Output the (x, y) coordinate of the center of the cell containing the given text.  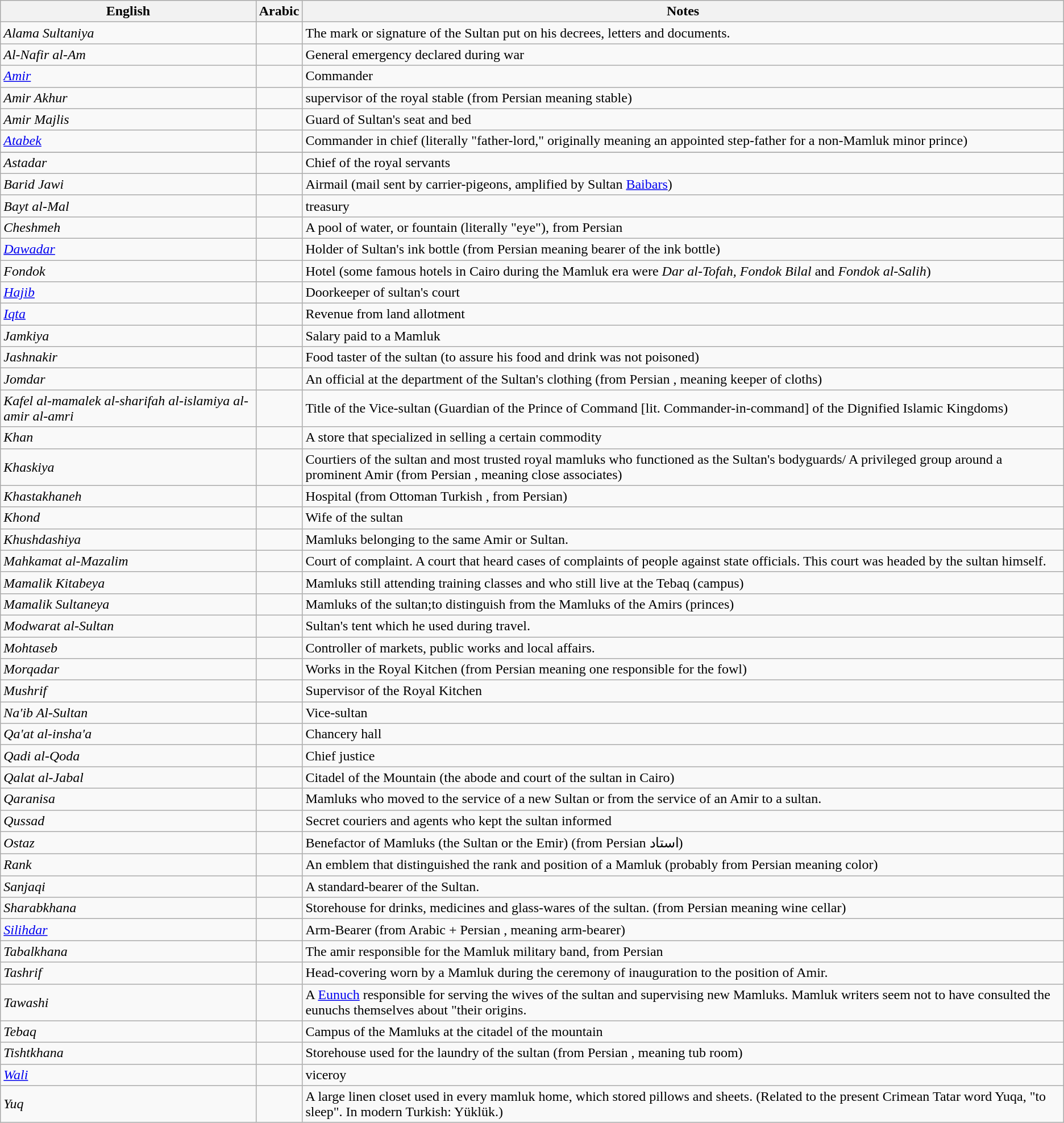
Iqta (128, 314)
Sultan's tent which he used during travel. (683, 626)
Arm-Bearer (from Arabic + Persian , meaning arm-bearer) (683, 930)
Silihdar (128, 930)
Bayt al-Mal (128, 206)
Modwarat al-Sultan (128, 626)
Dawadar (128, 249)
Qaranisa (128, 799)
Tabalkhana (128, 951)
Mahkamat al-Mazalim (128, 561)
Notes (683, 11)
Hospital (from Ottoman Turkish , from Persian) (683, 496)
Mamalik Sultaneya (128, 604)
Controller of markets, public works and local affairs. (683, 647)
Fondok (128, 271)
Khaskiya (128, 467)
Tebaq (128, 1032)
Vice-sultan (683, 713)
Hotel (some famous hotels in Cairo during the Mamluk era were Dar al-Tofah, Fondok Bilal and Fondok al-Salih) (683, 271)
Salary paid to a Mamluk (683, 336)
Storehouse for drinks, medicines and glass-wares of the sultan. (from Persian meaning wine cellar) (683, 908)
Mamluks who moved to the service of a new Sultan or from the service of an Amir to a sultan. (683, 799)
General emergency declared during war (683, 55)
An emblem that distinguished the rank and position of a Mamluk (probably from Persian meaning color) (683, 865)
Amir (128, 76)
Title of the Vice-sultan (Guardian of the Prince of Command [lit. Commander-in-command] of the Dignified Islamic Kingdoms) (683, 408)
Rank (128, 865)
Mamluks of the sultan;to distinguish from the Mamluks of the Amirs (princes) (683, 604)
Hajib (128, 293)
Tishtkhana (128, 1053)
Mamluks still attending training classes and who still live at the Tebaq (campus) (683, 583)
Secret couriers and agents who kept the sultan informed (683, 821)
Court of complaint. A court that heard cases of complaints of people against state officials. This court was headed by the sultan himself. (683, 561)
Alama Sultaniya (128, 33)
Kafel al-mamalek al-sharifah al-islamiya al-amir al-amri (128, 408)
Morqadar (128, 669)
Supervisor of the Royal Kitchen (683, 691)
Campus of the Mamluks at the citadel of the mountain (683, 1032)
Qalat al-Jabal (128, 777)
Jashnakir (128, 357)
A pool of water, or fountain (literally "eye"), from Persian (683, 227)
Amir Majlis (128, 119)
Food taster of the sultan (to assure his food and drink was not poisoned) (683, 357)
Khan (128, 438)
Sharabkhana (128, 908)
Atabek (128, 141)
The amir responsible for the Mamluk military band, from Persian (683, 951)
Benefactor of Mamluks (the Sultan or the Emir) (from Persian استاد) (683, 843)
Chief justice (683, 756)
A store that specialized in selling a certain commodity (683, 438)
Mamalik Kitabeya (128, 583)
English (128, 11)
Jamkiya (128, 336)
Khastakhaneh (128, 496)
Works in the Royal Kitchen (from Persian meaning one responsible for the fowl) (683, 669)
Chief of the royal servants (683, 163)
An official at the department of the Sultan's clothing (from Persian , meaning keeper of cloths) (683, 379)
A standard-bearer of the Sultan. (683, 887)
Airmail (mail sent by carrier-pigeons, amplified by Sultan Baibars) (683, 184)
Amir Akhur (128, 98)
Jomdar (128, 379)
treasury (683, 206)
Arabic (279, 11)
Revenue from land allotment (683, 314)
Citadel of the Mountain (the abode and court of the sultan in Cairo) (683, 777)
Tawashi (128, 1003)
Cheshmeh (128, 227)
Holder of Sultan's ink bottle (from Persian meaning bearer of the ink bottle) (683, 249)
Ostaz (128, 843)
Tashrif (128, 973)
Mushrif (128, 691)
supervisor of the royal stable (from Persian meaning stable) (683, 98)
Commander in chief (literally "father-lord," originally meaning an appointed step-father for a non-Mamluk minor prince) (683, 141)
Na'ib Al-Sultan (128, 713)
Al-Nafir al-Am (128, 55)
Doorkeeper of sultan's court (683, 293)
Guard of Sultan's seat and bed (683, 119)
Sanjaqi (128, 887)
Yuq (128, 1104)
Khushdashiya (128, 539)
Storehouse used for the laundry of the sultan (from Persian , meaning tub room) (683, 1053)
Mohtaseb (128, 647)
Qussad (128, 821)
viceroy (683, 1075)
The mark or signature of the Sultan put on his decrees, letters and documents. (683, 33)
Head-covering worn by a Mamluk during the ceremony of inauguration to the position of Amir. (683, 973)
Commander (683, 76)
Mamluks belonging to the same Amir or Sultan. (683, 539)
Khond (128, 518)
Wali (128, 1075)
Barid Jawi (128, 184)
Wife of the sultan (683, 518)
Chancery hall (683, 734)
Qadi al-Qoda (128, 756)
Astadar (128, 163)
Qa'at al-insha'a (128, 734)
